Capture the cell that displays the provided text and extract its (X, Y) central coordinate. 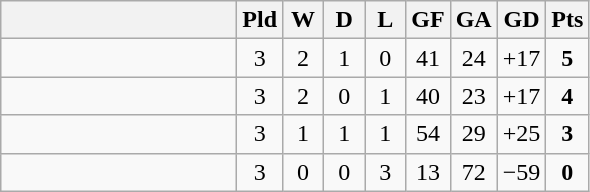
W (304, 20)
40 (428, 96)
5 (568, 58)
GF (428, 20)
41 (428, 58)
23 (474, 96)
Pld (260, 20)
Pts (568, 20)
54 (428, 134)
GD (522, 20)
13 (428, 172)
D (344, 20)
+25 (522, 134)
4 (568, 96)
24 (474, 58)
29 (474, 134)
GA (474, 20)
72 (474, 172)
−59 (522, 172)
L (386, 20)
